Determine the (X, Y) coordinate at the center of the cell enclosing the given text.  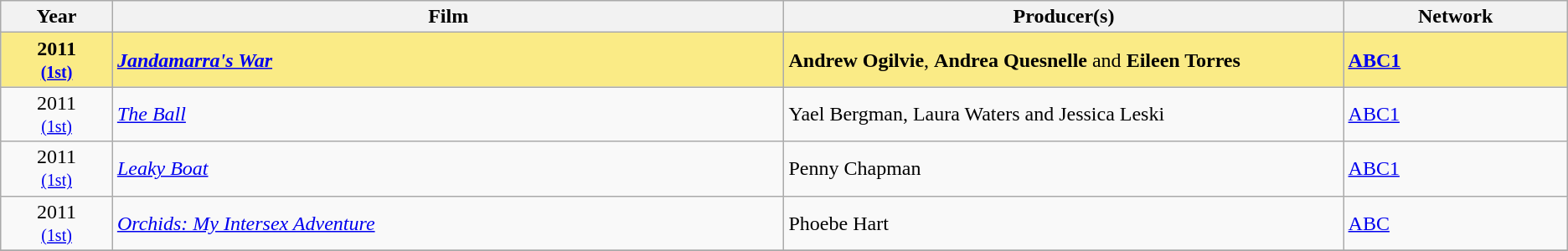
The Ball (448, 114)
Leaky Boat (448, 169)
ABC (1456, 223)
Jandamarra's War (448, 60)
Yael Bergman, Laura Waters and Jessica Leski (1064, 114)
Phoebe Hart (1064, 223)
Film (448, 17)
Penny Chapman (1064, 169)
Producer(s) (1064, 17)
Network (1456, 17)
Year (57, 17)
Andrew Ogilvie, Andrea Quesnelle and Eileen Torres (1064, 60)
Orchids: My Intersex Adventure (448, 223)
